Identify which cell holds the provided text, then report its (X, Y) central coordinate. 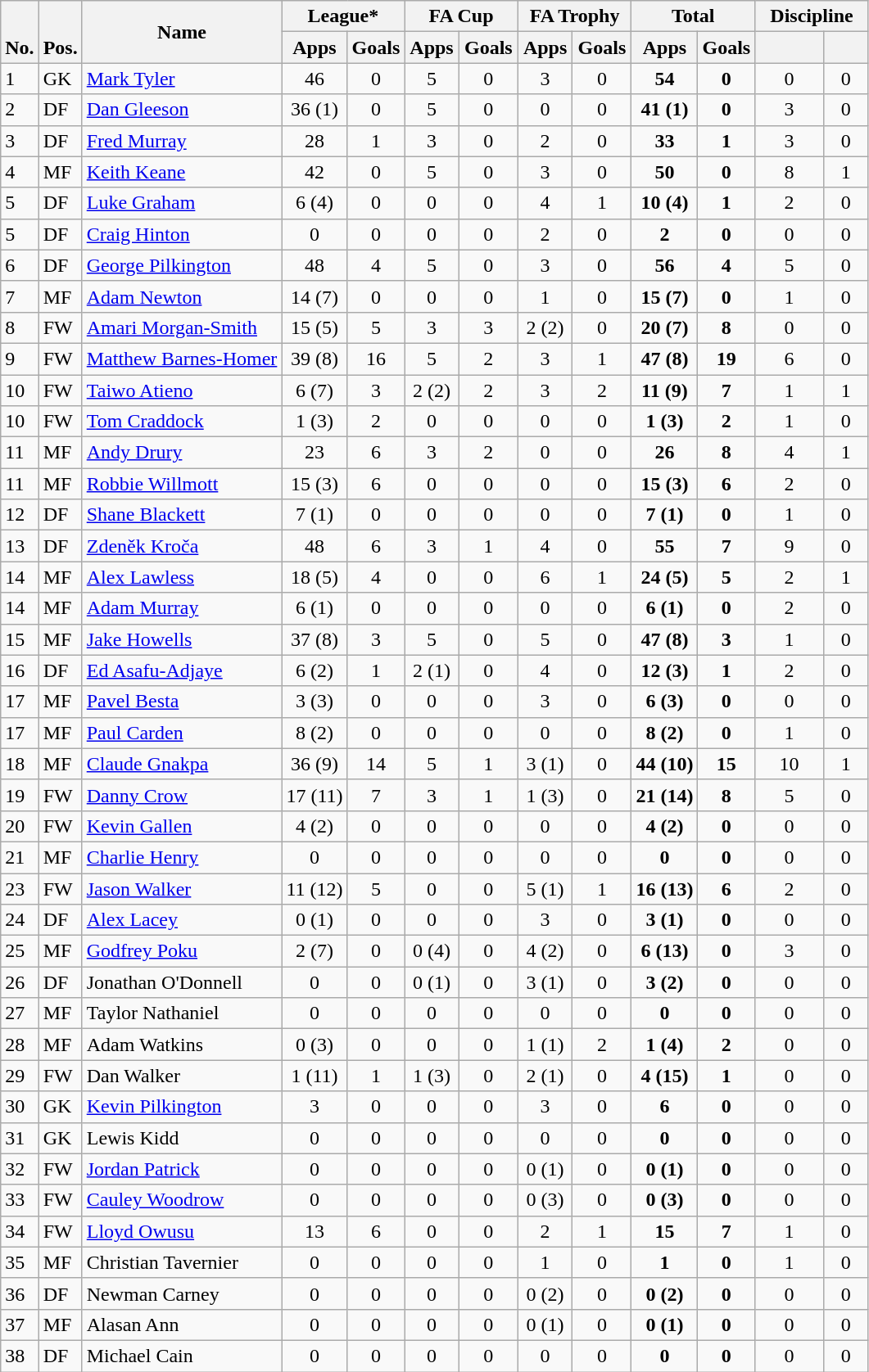
42 (315, 172)
Alasan Ann (182, 1325)
20 (7) (665, 327)
41 (1) (665, 110)
11 (12) (315, 888)
Taylor Nathaniel (182, 1013)
Alex Lacey (182, 920)
32 (20, 1169)
FA Cup (462, 16)
36 (9) (315, 764)
37 (8) (315, 639)
Michael Cain (182, 1356)
Keith Keane (182, 172)
24 (5) (665, 577)
54 (665, 79)
Lloyd Owusu (182, 1231)
Kevin Gallen (182, 826)
34 (20, 1231)
Zdeněk Kroča (182, 546)
3 (3) (315, 702)
27 (20, 1013)
1 (11) (315, 1076)
18 (5) (315, 577)
38 (20, 1356)
39 (8) (315, 359)
Ed Asafu-Adjaye (182, 670)
55 (665, 546)
League* (343, 16)
50 (665, 172)
37 (20, 1325)
36 (1) (315, 110)
1 (1) (545, 1045)
Craig Hinton (182, 234)
Charlie Henry (182, 857)
Jordan Patrick (182, 1169)
Name (182, 32)
24 (20, 920)
44 (10) (665, 764)
Alex Lawless (182, 577)
20 (20, 826)
Discipline (812, 16)
Claude Gnakpa (182, 764)
17 (11) (315, 795)
Mark Tyler (182, 79)
Robbie Willmott (182, 484)
15 (7) (665, 296)
Matthew Barnes-Homer (182, 359)
6 (13) (665, 951)
Adam Newton (182, 296)
Adam Murray (182, 608)
30 (20, 1107)
11 (9) (665, 390)
36 (20, 1293)
Adam Watkins (182, 1045)
6 (3) (665, 702)
2 (7) (315, 951)
5 (1) (545, 888)
Godfrey Poku (182, 951)
6 (7) (315, 390)
35 (20, 1262)
15 (5) (315, 327)
0 (4) (432, 951)
31 (20, 1138)
Christian Tavernier (182, 1262)
18 (20, 764)
Cauley Woodrow (182, 1200)
3 (2) (665, 982)
Pos. (61, 32)
56 (665, 265)
Fred Murray (182, 141)
No. (20, 32)
21 (20, 857)
10 (4) (665, 203)
21 (14) (665, 795)
Jonathan O'Donnell (182, 982)
Danny Crow (182, 795)
Taiwo Atieno (182, 390)
Total (693, 16)
Paul Carden (182, 733)
4 (15) (665, 1076)
46 (315, 79)
29 (20, 1076)
Amari Morgan-Smith (182, 327)
Dan Walker (182, 1076)
Luke Graham (182, 203)
25 (20, 951)
6 (4) (315, 203)
Tom Craddock (182, 422)
1 (4) (665, 1045)
Shane Blackett (182, 515)
16 (13) (665, 888)
Dan Gleeson (182, 110)
Jake Howells (182, 639)
Andy Drury (182, 453)
6 (2) (315, 670)
FA Trophy (575, 16)
12 (3) (665, 670)
Lewis Kidd (182, 1138)
Kevin Pilkington (182, 1107)
Jason Walker (182, 888)
George Pilkington (182, 265)
Pavel Besta (182, 702)
12 (20, 515)
Newman Carney (182, 1293)
14 (7) (315, 296)
